Detect which cell encompasses the target text, then output its (x, y) center coordinate. 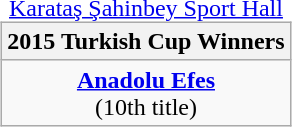
2015 Turkish Cup Winners (146, 41)
Anadolu Efes(10th title) (146, 92)
